Locate the cell with the specified text and output its [X, Y] center coordinate. 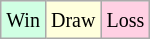
Loss [126, 20]
Draw [72, 20]
Win [24, 20]
